Locate the cell with the specified text and output its [X, Y] center coordinate. 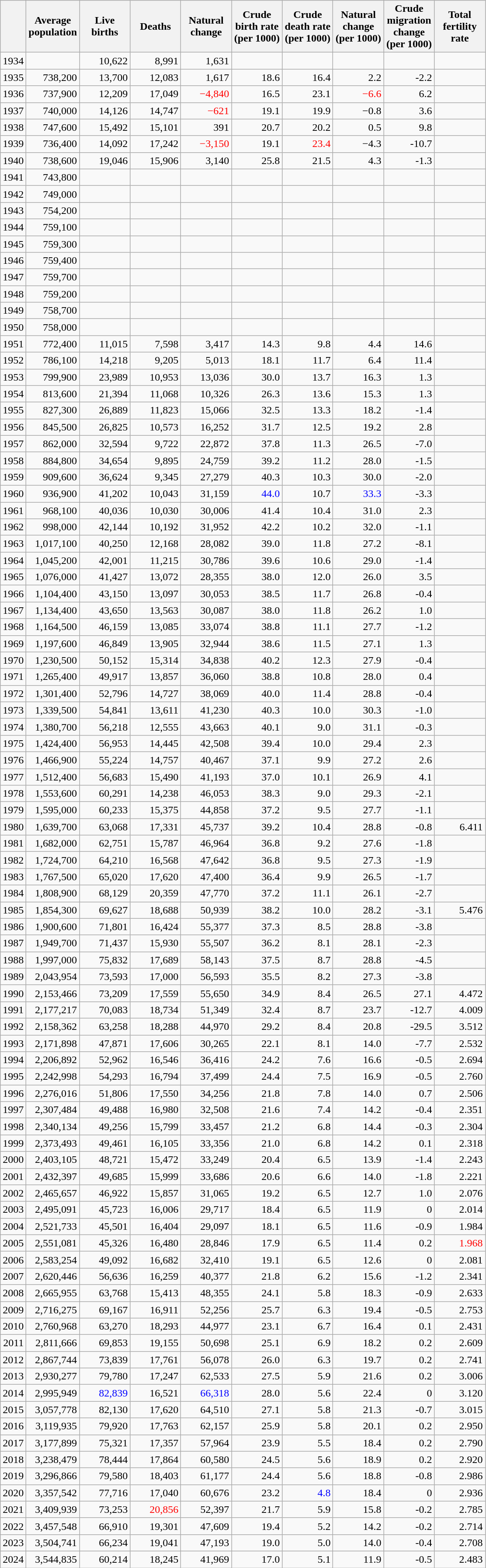
13.3 [308, 410]
32,594 [105, 444]
2000 [13, 1160]
3,238,479 [53, 1459]
16,546 [156, 1060]
51,806 [105, 1093]
35.5 [257, 976]
42,144 [105, 527]
33.3 [358, 493]
13,905 [156, 644]
1973 [13, 710]
1,265,400 [53, 677]
14,126 [105, 111]
738,200 [53, 77]
15,066 [206, 410]
14,218 [105, 360]
16,105 [156, 1143]
45,737 [206, 827]
27.5 [257, 1376]
2.986 [460, 1476]
13.7 [308, 377]
8.5 [308, 927]
17,331 [156, 827]
29.3 [358, 794]
14,092 [105, 144]
3,140 [206, 161]
17.0 [257, 1559]
1935 [13, 77]
Crude migration change (per 1000) [409, 26]
3.6 [409, 111]
1937 [13, 111]
30,087 [206, 610]
13.6 [308, 394]
754,200 [53, 210]
15,999 [156, 1176]
1949 [13, 311]
10.1 [308, 777]
48,721 [105, 1160]
2001 [13, 1176]
56,593 [206, 976]
1963 [13, 544]
43,150 [105, 594]
56,636 [105, 1276]
63,258 [105, 1026]
1959 [13, 477]
13,611 [156, 710]
1,682,000 [53, 843]
9,722 [156, 444]
1948 [13, 294]
71,437 [105, 943]
998,000 [53, 527]
2,665,955 [53, 1293]
2,177,217 [53, 1010]
28.2 [358, 910]
5,013 [206, 360]
40,036 [105, 511]
14,747 [156, 111]
32.0 [358, 527]
10,192 [156, 527]
26.2 [358, 610]
47,871 [105, 1043]
34,256 [206, 1093]
1,900,600 [53, 927]
1965 [13, 577]
11.2 [308, 460]
19.7 [358, 1360]
0.7 [409, 1093]
50,939 [206, 910]
44.0 [257, 493]
19,046 [105, 161]
60,580 [206, 1459]
48,355 [206, 1293]
20.4 [257, 1160]
-7.7 [409, 1043]
5.1 [308, 1559]
7.8 [308, 1093]
44,858 [206, 810]
15.6 [358, 1276]
11,015 [105, 344]
968,100 [53, 511]
−4.3 [358, 144]
69,853 [105, 1343]
31.7 [257, 427]
1952 [13, 360]
2,153,466 [53, 993]
52,256 [206, 1309]
2024 [13, 1559]
34.9 [257, 993]
2,521,733 [53, 1226]
28,082 [206, 544]
38.3 [257, 794]
2004 [13, 1226]
12.3 [308, 660]
62,533 [206, 1376]
3,177,899 [53, 1443]
13,563 [156, 610]
22,872 [206, 444]
20.1 [358, 1426]
13,097 [156, 594]
40,250 [105, 544]
1,808,900 [53, 893]
7,598 [156, 344]
1941 [13, 177]
738,600 [53, 161]
34,654 [105, 460]
4.009 [460, 1010]
1946 [13, 261]
19,041 [156, 1543]
49,685 [105, 1176]
31,159 [206, 493]
32,944 [206, 644]
23.2 [257, 1493]
Total fertility rate [460, 26]
2007 [13, 1276]
1967 [13, 610]
884,800 [53, 460]
33,356 [206, 1143]
28.1 [358, 943]
1980 [13, 827]
29,717 [206, 1210]
32.4 [257, 1010]
2,583,254 [53, 1260]
75,832 [105, 960]
2.506 [460, 1093]
1990 [13, 993]
16,252 [206, 427]
79,920 [105, 1426]
16,259 [156, 1276]
33,074 [206, 627]
26.8 [358, 594]
17,550 [156, 1093]
37.1 [257, 760]
799,900 [53, 377]
772,400 [53, 344]
20.6 [257, 1176]
55,507 [206, 943]
51,349 [206, 1010]
17,606 [156, 1043]
-2.2 [409, 77]
40,467 [206, 760]
1991 [13, 1010]
2,495,091 [53, 1210]
-2.7 [409, 893]
15,857 [156, 1193]
15,930 [156, 943]
1974 [13, 727]
21,394 [105, 394]
6.411 [460, 827]
21.2 [257, 1127]
19.0 [257, 1543]
2,276,016 [53, 1093]
37,499 [206, 1077]
736,400 [53, 144]
1972 [13, 693]
36.2 [257, 943]
1,724,700 [53, 860]
1995 [13, 1077]
1,466,900 [53, 760]
19.9 [308, 111]
758,000 [53, 327]
47,770 [206, 893]
2005 [13, 1243]
2014 [13, 1393]
14,445 [156, 743]
14.3 [257, 344]
1971 [13, 677]
12.7 [358, 1193]
10.3 [308, 477]
73,593 [105, 976]
2,867,744 [53, 1360]
16,568 [156, 860]
1934 [13, 61]
1987 [13, 943]
9,345 [156, 477]
1962 [13, 527]
1951 [13, 344]
77,716 [105, 1493]
−3,150 [206, 144]
47,642 [206, 860]
747,600 [53, 127]
42.2 [257, 527]
2,995,949 [53, 1393]
54,293 [105, 1077]
41,230 [206, 710]
57,964 [206, 1443]
12.0 [308, 577]
24,759 [206, 460]
1983 [13, 877]
16.3 [358, 377]
759,700 [53, 277]
36,416 [206, 1060]
18,288 [156, 1026]
56,683 [105, 777]
1960 [13, 493]
20,359 [156, 893]
2.785 [460, 1509]
43,650 [105, 610]
2016 [13, 1426]
26.9 [358, 777]
23,989 [105, 377]
7.5 [308, 1077]
13.9 [358, 1160]
7.4 [308, 1110]
60,214 [105, 1559]
1,301,400 [53, 693]
16.5 [257, 94]
17,763 [156, 1426]
Crude death rate (per 1000) [308, 26]
2019 [13, 1476]
2.936 [460, 1493]
11.5 [308, 644]
1,045,200 [53, 560]
33,686 [206, 1176]
17,761 [156, 1360]
2,716,275 [53, 1309]
5.2 [308, 1526]
1,512,400 [53, 777]
23.9 [257, 1443]
49,092 [105, 1260]
9,895 [156, 460]
862,000 [53, 444]
18,403 [156, 1476]
1977 [13, 777]
-10.7 [409, 144]
1996 [13, 1093]
1961 [13, 511]
-2.1 [409, 794]
2011 [13, 1343]
1985 [13, 910]
17,242 [156, 144]
1964 [13, 560]
37.8 [257, 444]
-3.3 [409, 493]
3,409,939 [53, 1509]
25.8 [257, 161]
Crude birth rate (per 1000) [257, 26]
34,838 [206, 660]
28,846 [206, 1243]
1998 [13, 1127]
3,296,866 [53, 1476]
16.9 [358, 1077]
786,100 [53, 360]
2.6 [409, 760]
827,300 [53, 410]
1968 [13, 627]
−621 [206, 111]
−0.8 [358, 111]
21.5 [308, 161]
12,209 [105, 94]
37.5 [257, 960]
1942 [13, 194]
15.8 [358, 1509]
17,049 [156, 94]
65,020 [105, 877]
2.318 [460, 1143]
17,000 [156, 976]
10,573 [156, 427]
28,355 [206, 577]
10,030 [156, 511]
16,794 [156, 1077]
37.3 [257, 927]
2.708 [460, 1543]
2.694 [460, 1060]
5.476 [460, 910]
17,247 [156, 1376]
40.1 [257, 727]
14.4 [358, 1127]
62,157 [206, 1426]
10,326 [206, 394]
2.753 [460, 1309]
1993 [13, 1043]
36,060 [206, 677]
1,553,600 [53, 794]
38,069 [206, 693]
Live births [105, 26]
40.0 [257, 693]
2015 [13, 1410]
4.1 [409, 777]
15,787 [156, 843]
1958 [13, 460]
44,977 [206, 1326]
82,839 [105, 1393]
2.304 [460, 1127]
2022 [13, 1526]
813,600 [53, 394]
13,700 [105, 77]
3,417 [206, 344]
2,206,892 [53, 1060]
50,152 [105, 660]
21.7 [257, 1509]
20.2 [308, 127]
Natural change (per 1000) [358, 26]
15,492 [105, 127]
4.8 [308, 1493]
33,457 [206, 1127]
30,786 [206, 560]
2.633 [460, 1293]
38.6 [257, 644]
54,841 [105, 710]
10.2 [308, 527]
73,839 [105, 1360]
49,256 [105, 1127]
1,230,500 [53, 660]
-29.5 [409, 1026]
759,100 [53, 227]
2,043,954 [53, 976]
19,155 [156, 1343]
759,400 [53, 261]
9,205 [156, 360]
16,980 [156, 1110]
1,997,000 [53, 960]
-7.0 [409, 444]
10.8 [308, 677]
2006 [13, 1260]
1,017,100 [53, 544]
26,889 [105, 410]
33,249 [206, 1160]
46,159 [105, 627]
56,953 [105, 743]
46,964 [206, 843]
2.351 [460, 1110]
45,723 [105, 1210]
75,321 [105, 1443]
Average population [53, 26]
49,488 [105, 1110]
1982 [13, 860]
49,461 [105, 1143]
62,751 [105, 843]
1956 [13, 427]
41.4 [257, 511]
1.984 [460, 1226]
2,465,657 [53, 1193]
1970 [13, 660]
63,068 [105, 827]
17,357 [156, 1443]
2017 [13, 1443]
737,900 [53, 94]
1945 [13, 244]
31.1 [358, 727]
758,700 [53, 311]
2.760 [460, 1077]
27,279 [206, 477]
73,209 [105, 993]
1,339,500 [53, 710]
64,510 [206, 1410]
31,065 [206, 1193]
12.5 [308, 427]
2,171,898 [53, 1043]
2023 [13, 1543]
16,521 [156, 1393]
41,427 [105, 577]
743,800 [53, 177]
1988 [13, 960]
4.4 [358, 344]
69,167 [105, 1309]
47,609 [206, 1526]
36,624 [105, 477]
23.4 [308, 144]
1966 [13, 594]
2008 [13, 1293]
27.6 [358, 843]
1939 [13, 144]
78,444 [105, 1459]
15,314 [156, 660]
69,627 [105, 910]
17,559 [156, 993]
2.714 [460, 1526]
1,164,500 [53, 627]
39.0 [257, 544]
-2.3 [409, 943]
909,600 [53, 477]
27.9 [358, 660]
12,555 [156, 727]
5.0 [308, 1543]
11,068 [156, 394]
30,006 [206, 511]
49,917 [105, 677]
2.014 [460, 1210]
11.6 [358, 1226]
66,318 [206, 1393]
1,767,500 [53, 877]
29.0 [358, 560]
2.243 [460, 1160]
38.5 [257, 594]
2,340,134 [53, 1127]
10.7 [308, 493]
2.483 [460, 1559]
-2.0 [409, 477]
16,404 [156, 1226]
18,245 [156, 1559]
2,551,081 [53, 1243]
60,676 [206, 1493]
1,104,400 [53, 594]
2,373,493 [53, 1143]
2,158,362 [53, 1026]
30,053 [206, 594]
10,622 [105, 61]
15,490 [156, 777]
55,650 [206, 993]
2.2 [358, 77]
32,410 [206, 1260]
25.7 [257, 1309]
2.950 [460, 1426]
18.6 [257, 77]
3.006 [460, 1376]
32.5 [257, 410]
18,688 [156, 910]
1979 [13, 810]
26,825 [105, 427]
1954 [13, 394]
1,380,700 [53, 727]
60,291 [105, 794]
16,006 [156, 1210]
845,500 [53, 427]
58,143 [206, 960]
16,424 [156, 927]
15,413 [156, 1293]
15,101 [156, 127]
29.2 [257, 1026]
12,168 [156, 544]
9.2 [308, 843]
46,849 [105, 644]
8.2 [308, 976]
2,432,397 [53, 1176]
79,580 [105, 1476]
46,922 [105, 1193]
71,801 [105, 927]
0.5 [358, 127]
18.9 [358, 1459]
17,040 [156, 1493]
3,457,548 [53, 1526]
31,952 [206, 527]
1944 [13, 227]
391 [206, 127]
1947 [13, 277]
38.2 [257, 910]
68,129 [105, 893]
52,962 [105, 1060]
14.6 [409, 344]
2,403,105 [53, 1160]
30,265 [206, 1043]
5.5 [308, 1443]
1989 [13, 976]
-1.5 [409, 460]
26.1 [358, 893]
29,097 [206, 1226]
936,900 [53, 493]
15,375 [156, 810]
1936 [13, 94]
3,357,542 [53, 1493]
18,293 [156, 1326]
0.4 [409, 677]
6.9 [308, 1343]
39.4 [257, 743]
16,480 [156, 1243]
2,760,968 [53, 1326]
14,238 [156, 794]
43,663 [206, 727]
20,856 [156, 1509]
2.076 [460, 1193]
15,799 [156, 1127]
-3.1 [409, 910]
3,504,741 [53, 1543]
30.3 [358, 710]
50,698 [206, 1343]
759,200 [53, 294]
13,036 [206, 377]
23.7 [358, 1010]
22.4 [358, 1393]
82,130 [105, 1410]
17.9 [257, 1243]
14,727 [156, 693]
41,969 [206, 1559]
63,768 [105, 1293]
1.968 [460, 1243]
52,397 [206, 1509]
2,930,277 [53, 1376]
2.741 [460, 1360]
1978 [13, 794]
1940 [13, 161]
−6.6 [358, 94]
6.7 [308, 1326]
1981 [13, 843]
2.431 [460, 1326]
2.790 [460, 1443]
1943 [13, 210]
16.6 [358, 1060]
1,639,700 [53, 827]
1992 [13, 1026]
1,595,000 [53, 810]
4.472 [460, 993]
-12.7 [409, 1010]
-1.7 [409, 877]
22.1 [257, 1043]
759,300 [53, 244]
20.8 [358, 1026]
64,210 [105, 860]
1950 [13, 327]
4.3 [358, 161]
11,215 [156, 560]
10.6 [308, 560]
1,197,600 [53, 644]
1,617 [206, 77]
55,224 [105, 760]
45,326 [105, 1243]
1994 [13, 1060]
15.3 [358, 394]
1,134,400 [53, 610]
13,085 [156, 627]
Deaths [156, 26]
6.6 [308, 1176]
55,377 [206, 927]
3,544,835 [53, 1559]
63,270 [105, 1326]
3,119,935 [53, 1426]
1,076,000 [53, 577]
2018 [13, 1459]
1938 [13, 127]
2002 [13, 1193]
2.920 [460, 1459]
1,949,700 [53, 943]
1969 [13, 644]
31.0 [358, 511]
46,053 [206, 794]
13,857 [156, 677]
2,242,998 [53, 1077]
-0.7 [409, 1410]
740,000 [53, 111]
70,083 [105, 1010]
21.0 [257, 1143]
3.015 [460, 1410]
79,780 [105, 1376]
-1.3 [409, 161]
41,202 [105, 493]
29.4 [358, 743]
1975 [13, 743]
-1.0 [409, 710]
52,796 [105, 693]
14,757 [156, 760]
47,193 [206, 1543]
26.3 [257, 394]
-1.9 [409, 860]
2.8 [409, 427]
40.2 [257, 660]
44,970 [206, 1026]
25.9 [257, 1426]
18.8 [358, 1476]
11.3 [308, 444]
24.2 [257, 1060]
7.6 [308, 1060]
18.3 [358, 1293]
2.609 [460, 1343]
3.512 [460, 1026]
10,953 [156, 377]
15,906 [156, 161]
−4,840 [206, 94]
12,083 [156, 77]
2012 [13, 1360]
25.1 [257, 1343]
2010 [13, 1326]
6.4 [358, 360]
56,078 [206, 1360]
60,233 [105, 810]
17,864 [156, 1459]
42,508 [206, 743]
1986 [13, 927]
3,057,778 [53, 1410]
61,177 [206, 1476]
1999 [13, 1143]
Natural change [206, 26]
17,689 [156, 960]
3.120 [460, 1393]
3.5 [409, 577]
66,910 [105, 1526]
18,734 [156, 1010]
11,823 [156, 410]
1955 [13, 410]
2,811,666 [53, 1343]
12.6 [358, 1260]
24.5 [257, 1459]
1984 [13, 893]
1997 [13, 1110]
2,307,484 [53, 1110]
8,991 [156, 61]
2.532 [460, 1043]
40,377 [206, 1276]
45,501 [105, 1226]
32,508 [206, 1110]
21.3 [358, 1410]
2009 [13, 1309]
56,218 [105, 727]
-4.5 [409, 960]
37.0 [257, 777]
2003 [13, 1210]
41,193 [206, 777]
73,253 [105, 1509]
24.1 [257, 1293]
42,001 [105, 560]
19,301 [156, 1526]
15,472 [156, 1160]
1976 [13, 760]
2020 [13, 1493]
66,234 [105, 1543]
2.341 [460, 1276]
1,854,300 [53, 910]
13,072 [156, 577]
2.221 [460, 1176]
2,620,446 [53, 1276]
10,043 [156, 493]
1957 [13, 444]
36.4 [257, 877]
39.6 [257, 560]
749,000 [53, 194]
47,400 [206, 877]
1953 [13, 377]
1,424,400 [53, 743]
20.7 [257, 127]
2021 [13, 1509]
1,631 [206, 61]
16,682 [156, 1260]
2.081 [460, 1260]
2013 [13, 1376]
-8.1 [409, 544]
16,911 [156, 1309]
